Provide the [x, y] coordinate of the cell's center where the given text is located.  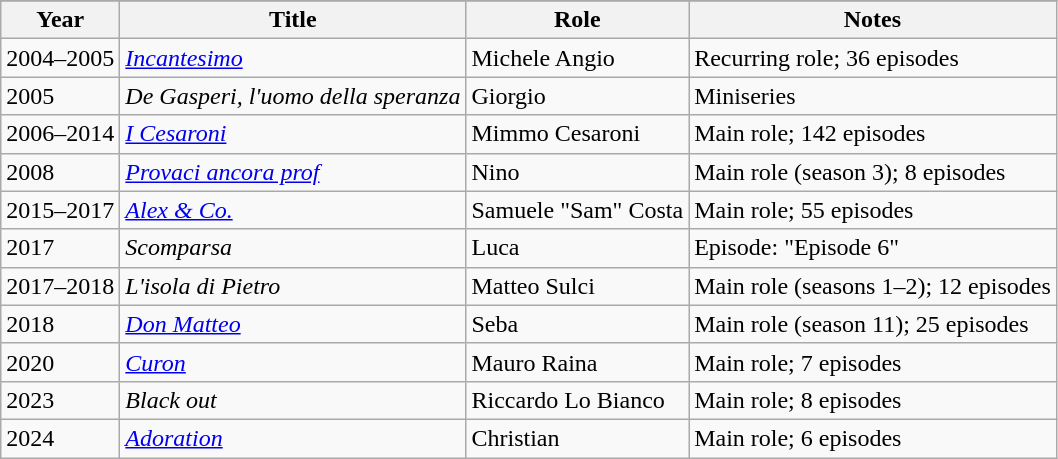
Seba [578, 324]
Scomparsa [293, 248]
Samuele "Sam" Costa [578, 210]
Main role; 7 episodes [873, 362]
Main role; 6 episodes [873, 438]
Episode: "Episode 6" [873, 248]
I Cesaroni [293, 134]
2015–2017 [60, 210]
Main role (seasons 1–2); 12 episodes [873, 286]
2005 [60, 96]
Giorgio [578, 96]
Mimmo Cesaroni [578, 134]
Matteo Sulci [578, 286]
2024 [60, 438]
Christian [578, 438]
Provaci ancora prof [293, 172]
Year [60, 20]
Nino [578, 172]
Riccardo Lo Bianco [578, 400]
Title [293, 20]
De Gasperi, l'uomo della speranza [293, 96]
Alex & Co. [293, 210]
2023 [60, 400]
2004–2005 [60, 58]
Main role; 8 episodes [873, 400]
Black out [293, 400]
Main role; 55 episodes [873, 210]
Michele Angio [578, 58]
Recurring role; 36 episodes [873, 58]
Adoration [293, 438]
Mauro Raina [578, 362]
Miniseries [873, 96]
Main role (season 3); 8 episodes [873, 172]
Role [578, 20]
Notes [873, 20]
2020 [60, 362]
Luca [578, 248]
2008 [60, 172]
Curon [293, 362]
2018 [60, 324]
Main role; 142 episodes [873, 134]
Don Matteo [293, 324]
Main role (season 11); 25 episodes [873, 324]
L'isola di Pietro [293, 286]
2006–2014 [60, 134]
2017 [60, 248]
2017–2018 [60, 286]
Incantesimo [293, 58]
